Determine the [X, Y] coordinate at the center of the cell enclosing the given text.  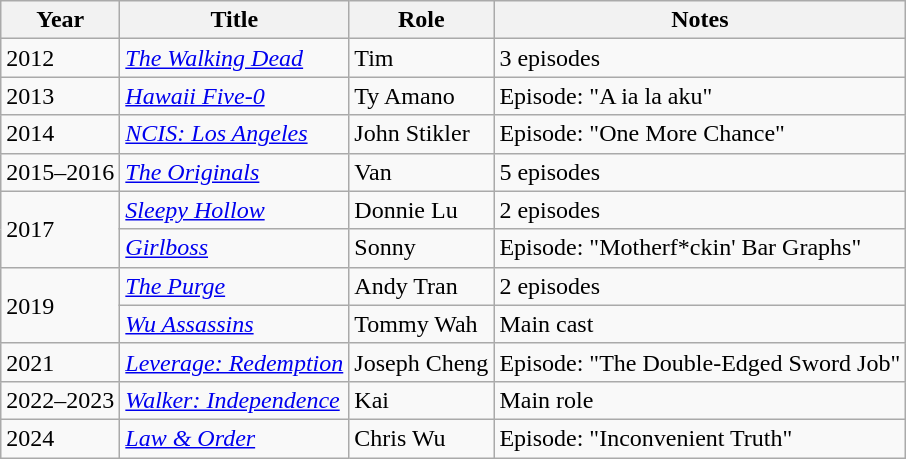
Episode: "Inconvenient Truth" [700, 438]
Van [422, 172]
Leverage: Redemption [234, 362]
2014 [60, 134]
Episode: "One More Chance" [700, 134]
2013 [60, 96]
Wu Assassins [234, 324]
Law & Order [234, 438]
Sonny [422, 248]
NCIS: Los Angeles [234, 134]
Girlboss [234, 248]
Kai [422, 400]
The Walking Dead [234, 58]
2024 [60, 438]
Notes [700, 20]
2012 [60, 58]
Tim [422, 58]
Main cast [700, 324]
John Stikler [422, 134]
5 episodes [700, 172]
Hawaii Five-0 [234, 96]
Year [60, 20]
Walker: Independence [234, 400]
Andy Tran [422, 286]
Donnie Lu [422, 210]
3 episodes [700, 58]
Sleepy Hollow [234, 210]
Ty Amano [422, 96]
Chris Wu [422, 438]
2017 [60, 229]
Main role [700, 400]
Episode: "A ia la aku" [700, 96]
The Purge [234, 286]
2021 [60, 362]
2019 [60, 305]
Tommy Wah [422, 324]
Role [422, 20]
Title [234, 20]
2015–2016 [60, 172]
Joseph Cheng [422, 362]
Episode: "The Double-Edged Sword Job" [700, 362]
The Originals [234, 172]
Episode: "Motherf*ckin' Bar Graphs" [700, 248]
2022–2023 [60, 400]
